For the text-containing cell, return its midpoint in [x, y] coordinate format. 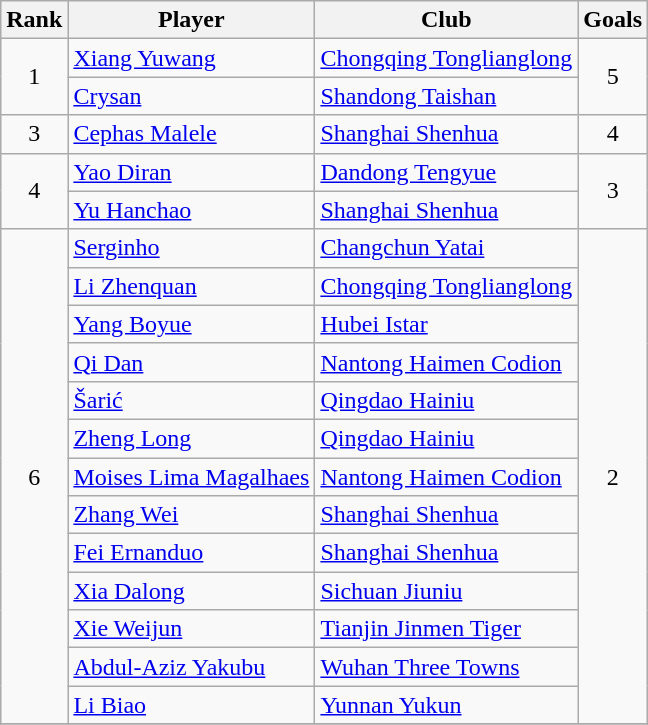
Yang Boyue [192, 324]
Serginho [192, 248]
Yao Diran [192, 172]
Fei Ernanduo [192, 553]
Club [446, 20]
Goals [613, 20]
Hubei Istar [446, 324]
Wuhan Three Towns [446, 667]
Yunnan Yukun [446, 705]
Changchun Yatai [446, 248]
Player [192, 20]
Xiang Yuwang [192, 58]
Šarić [192, 400]
1 [34, 77]
Zhang Wei [192, 515]
Yu Hanchao [192, 210]
Qi Dan [192, 362]
2 [613, 476]
Xie Weijun [192, 629]
6 [34, 476]
Rank [34, 20]
Moises Lima Magalhaes [192, 477]
Sichuan Jiuniu [446, 591]
5 [613, 77]
Shandong Taishan [446, 96]
Abdul-Aziz Yakubu [192, 667]
Li Zhenquan [192, 286]
Dandong Tengyue [446, 172]
Crysan [192, 96]
Zheng Long [192, 438]
Li Biao [192, 705]
Tianjin Jinmen Tiger [446, 629]
Cephas Malele [192, 134]
Xia Dalong [192, 591]
